Return (x, y) of the center of cell containing provided text 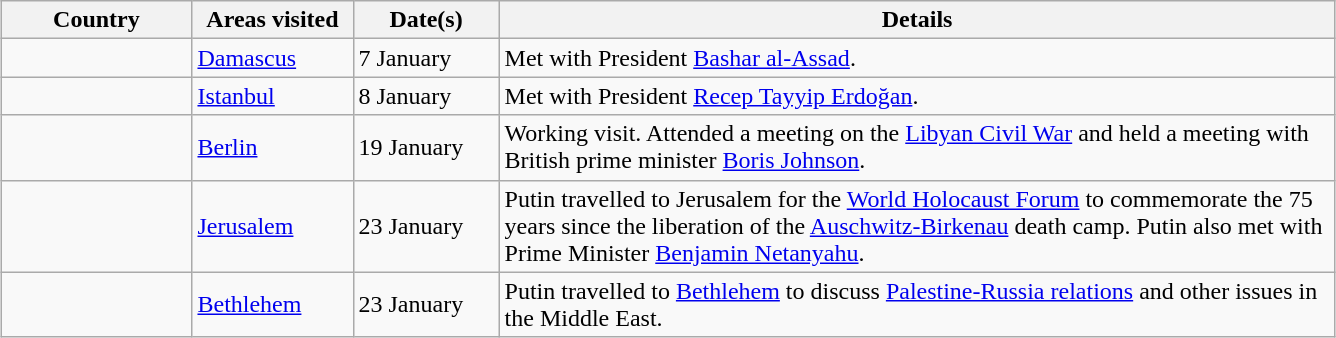
19 January (426, 148)
Met with President Recep Tayyip Erdoğan. (917, 96)
Details (917, 20)
Met with President Bashar al-Assad. (917, 58)
Berlin (272, 148)
Areas visited (272, 20)
8 January (426, 96)
Bethlehem (272, 304)
Damascus (272, 58)
7 January (426, 58)
Putin travelled to Bethlehem to discuss Palestine-Russia relations and other issues in the Middle East. (917, 304)
Country (96, 20)
Jerusalem (272, 226)
Working visit. Attended a meeting on the Libyan Civil War and held a meeting with British prime minister Boris Johnson. (917, 148)
Date(s) (426, 20)
Istanbul (272, 96)
